Find where the given text appears and provide that cell's center as (x, y) coordinate. 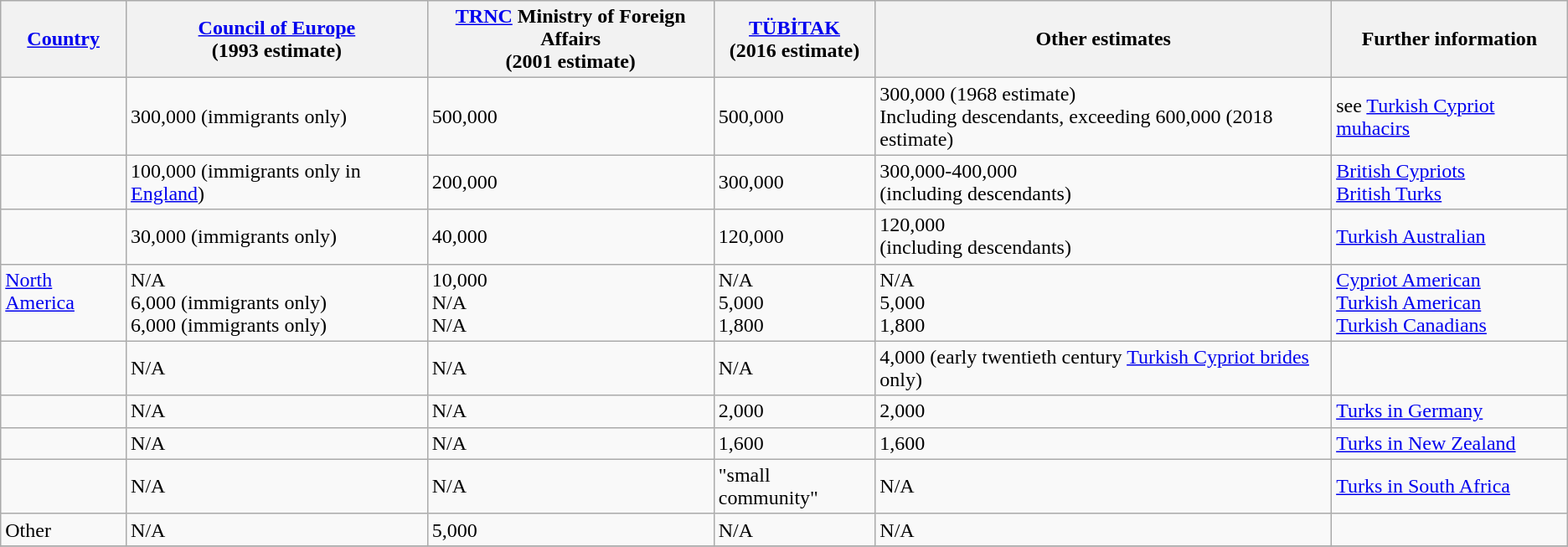
120,000 (794, 236)
Further information (1450, 39)
Turks in New Zealand (1450, 443)
120,000 (including descendants) (1104, 236)
200,000 (570, 183)
see Turkish Cypriot muhacirs (1450, 116)
Council of Europe (1993 estimate) (277, 39)
British Cypriots British Turks (1450, 183)
TRNC Ministry of Foreign Affairs (2001 estimate) (570, 39)
300,000-400,000 (including descendants) (1104, 183)
North America (64, 302)
4,000 (early twentieth century Turkish Cypriot brides only) (1104, 369)
30,000 (immigrants only) (277, 236)
Cypriot American Turkish American Turkish Canadians (1450, 302)
10,000 N/A N/A (570, 302)
"small community" (794, 486)
300,000 (immigrants only) (277, 116)
5,000 (570, 529)
N/A6,000 (immigrants only) 6,000 (immigrants only) (277, 302)
Other estimates (1104, 39)
100,000 (immigrants only in England) (277, 183)
Turks in Germany (1450, 411)
40,000 (570, 236)
TÜBİTAK (2016 estimate) (794, 39)
Country (64, 39)
300,000 (1968 estimate) Including descendants, exceeding 600,000 (2018 estimate) (1104, 116)
Turks in South Africa (1450, 486)
Other (64, 529)
300,000 (794, 183)
Turkish Australian (1450, 236)
